Pinpoint the cell where the given text exists, returning its [x, y] midpoint coordinate. 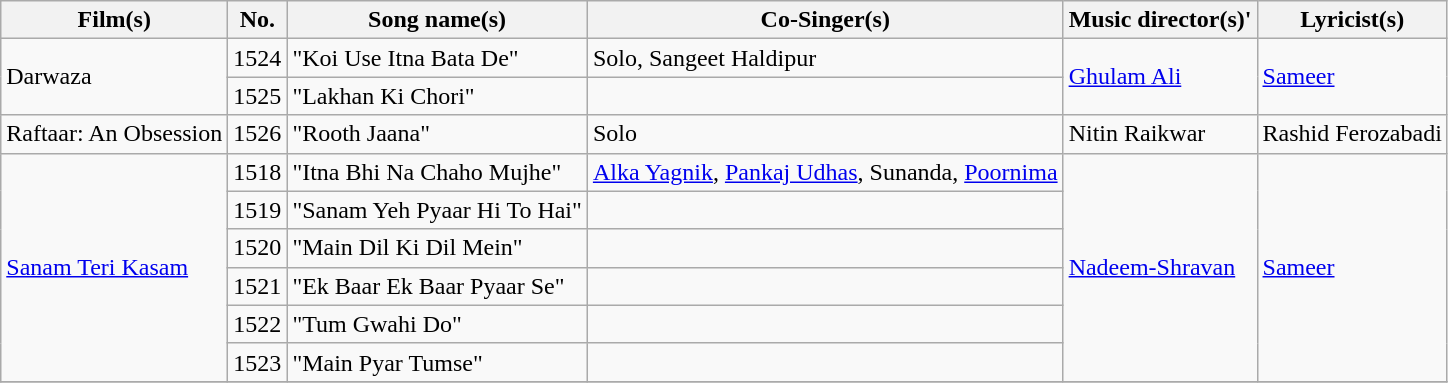
1523 [258, 362]
Nitin Raikwar [1160, 134]
Raftaar: An Obsession [114, 134]
Music director(s)' [1160, 20]
"Rooth Jaana" [438, 134]
Nadeem-Shravan [1160, 267]
"Itna Bhi Na Chaho Mujhe" [438, 172]
Film(s) [114, 20]
Alka Yagnik, Pankaj Udhas, Sunanda, Poornima [825, 172]
Darwaza [114, 77]
"Ek Baar Ek Baar Pyaar Se" [438, 286]
1522 [258, 324]
Song name(s) [438, 20]
Rashid Ferozabadi [1352, 134]
Solo [825, 134]
"Main Pyar Tumse" [438, 362]
1520 [258, 248]
No. [258, 20]
1525 [258, 96]
"Lakhan Ki Chori" [438, 96]
"Main Dil Ki Dil Mein" [438, 248]
1526 [258, 134]
1524 [258, 58]
"Koi Use Itna Bata De" [438, 58]
1518 [258, 172]
Solo, Sangeet Haldipur [825, 58]
Sanam Teri Kasam [114, 267]
1519 [258, 210]
Co-Singer(s) [825, 20]
"Sanam Yeh Pyaar Hi To Hai" [438, 210]
Ghulam Ali [1160, 77]
"Tum Gwahi Do" [438, 324]
1521 [258, 286]
Lyricist(s) [1352, 20]
